Pinpoint the cell where the given text exists, returning its (X, Y) midpoint coordinate. 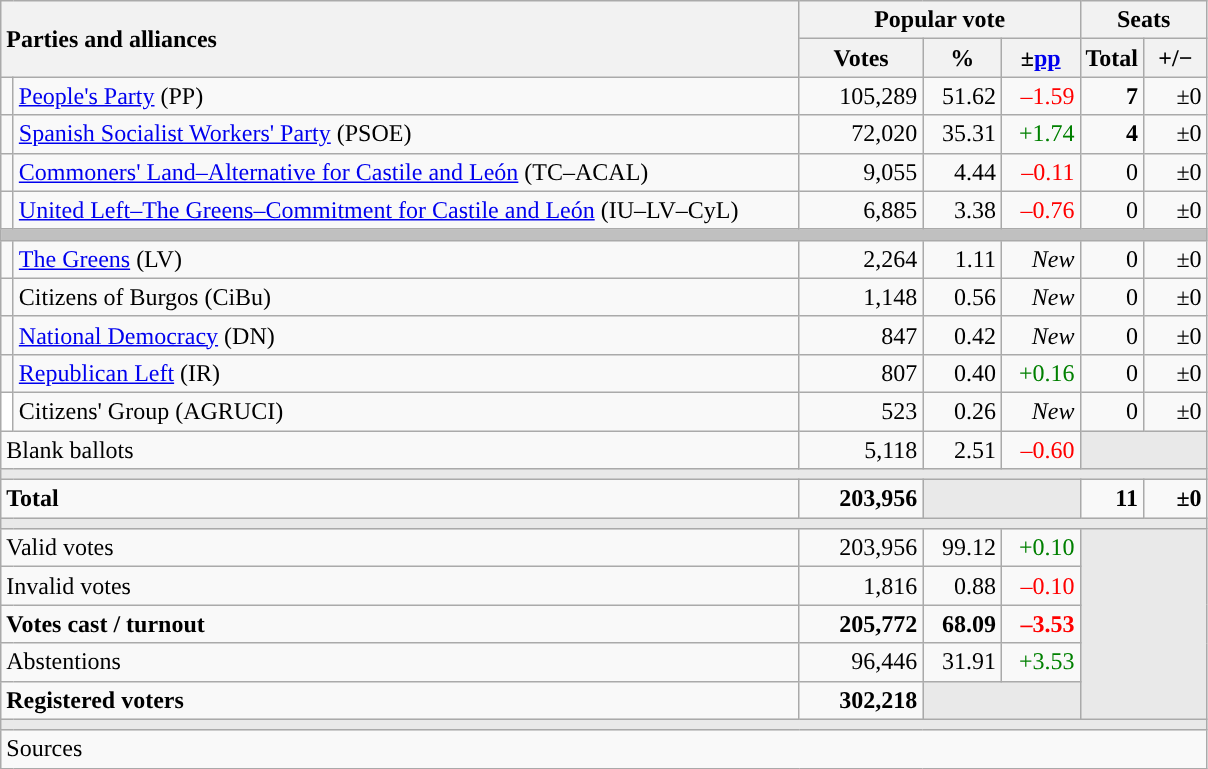
±pp (1040, 58)
Popular vote (940, 20)
7 (1112, 96)
% (962, 58)
302,218 (861, 700)
96,446 (861, 662)
6,885 (861, 210)
Sources (604, 749)
Citizens of Burgos (CiBu) (406, 297)
2.51 (962, 449)
2,264 (861, 259)
35.31 (962, 134)
11 (1112, 499)
Spanish Socialist Workers' Party (PSOE) (406, 134)
205,772 (861, 624)
+0.10 (1040, 548)
+3.53 (1040, 662)
0.26 (962, 411)
9,055 (861, 172)
105,289 (861, 96)
–0.11 (1040, 172)
523 (861, 411)
Seats (1144, 20)
–3.53 (1040, 624)
–0.10 (1040, 586)
847 (861, 335)
–1.59 (1040, 96)
The Greens (LV) (406, 259)
1,816 (861, 586)
Votes cast / turnout (400, 624)
Votes (861, 58)
1,148 (861, 297)
99.12 (962, 548)
–0.60 (1040, 449)
Abstentions (400, 662)
+/− (1176, 58)
0.56 (962, 297)
31.91 (962, 662)
United Left–The Greens–Commitment for Castile and León (IU–LV–CyL) (406, 210)
National Democracy (DN) (406, 335)
3.38 (962, 210)
0.42 (962, 335)
72,020 (861, 134)
Valid votes (400, 548)
807 (861, 373)
+0.16 (1040, 373)
68.09 (962, 624)
4 (1112, 134)
1.11 (962, 259)
Invalid votes (400, 586)
+1.74 (1040, 134)
51.62 (962, 96)
Blank ballots (400, 449)
Republican Left (IR) (406, 373)
Parties and alliances (400, 39)
Registered voters (400, 700)
0.88 (962, 586)
0.40 (962, 373)
Commoners' Land–Alternative for Castile and León (TC–ACAL) (406, 172)
People's Party (PP) (406, 96)
5,118 (861, 449)
Citizens' Group (AGRUCI) (406, 411)
4.44 (962, 172)
–0.76 (1040, 210)
